Scan for the cell matching the given text and deliver its (x, y) coordinate at center. 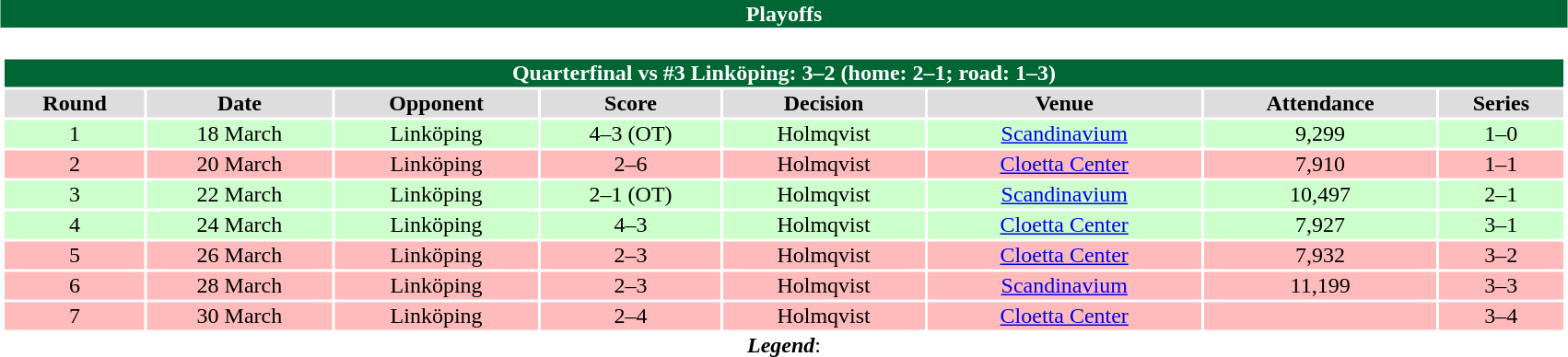
20 March (240, 165)
Score (630, 104)
26 March (240, 255)
24 March (240, 225)
Opponent (437, 104)
Series (1502, 104)
28 March (240, 286)
30 March (240, 316)
1–0 (1502, 133)
3–2 (1502, 255)
3 (75, 194)
7,927 (1320, 225)
7,932 (1320, 255)
2–1 (1502, 194)
4–3 (OT) (630, 133)
Decision (824, 104)
18 March (240, 133)
Venue (1064, 104)
Date (240, 104)
2–1 (OT) (630, 194)
1 (75, 133)
6 (75, 286)
11,199 (1320, 286)
1–1 (1502, 165)
Round (75, 104)
2 (75, 165)
3–1 (1502, 225)
3–4 (1502, 316)
7 (75, 316)
Quarterfinal vs #3 Linköping: 3–2 (home: 2–1; road: 1–3) (783, 73)
4 (75, 225)
Attendance (1320, 104)
4–3 (630, 225)
22 March (240, 194)
3–3 (1502, 286)
Playoffs (784, 14)
2–6 (630, 165)
2–4 (630, 316)
5 (75, 255)
10,497 (1320, 194)
7,910 (1320, 165)
9,299 (1320, 133)
